Find where the given text appears and provide that cell's center as [X, Y] coordinate. 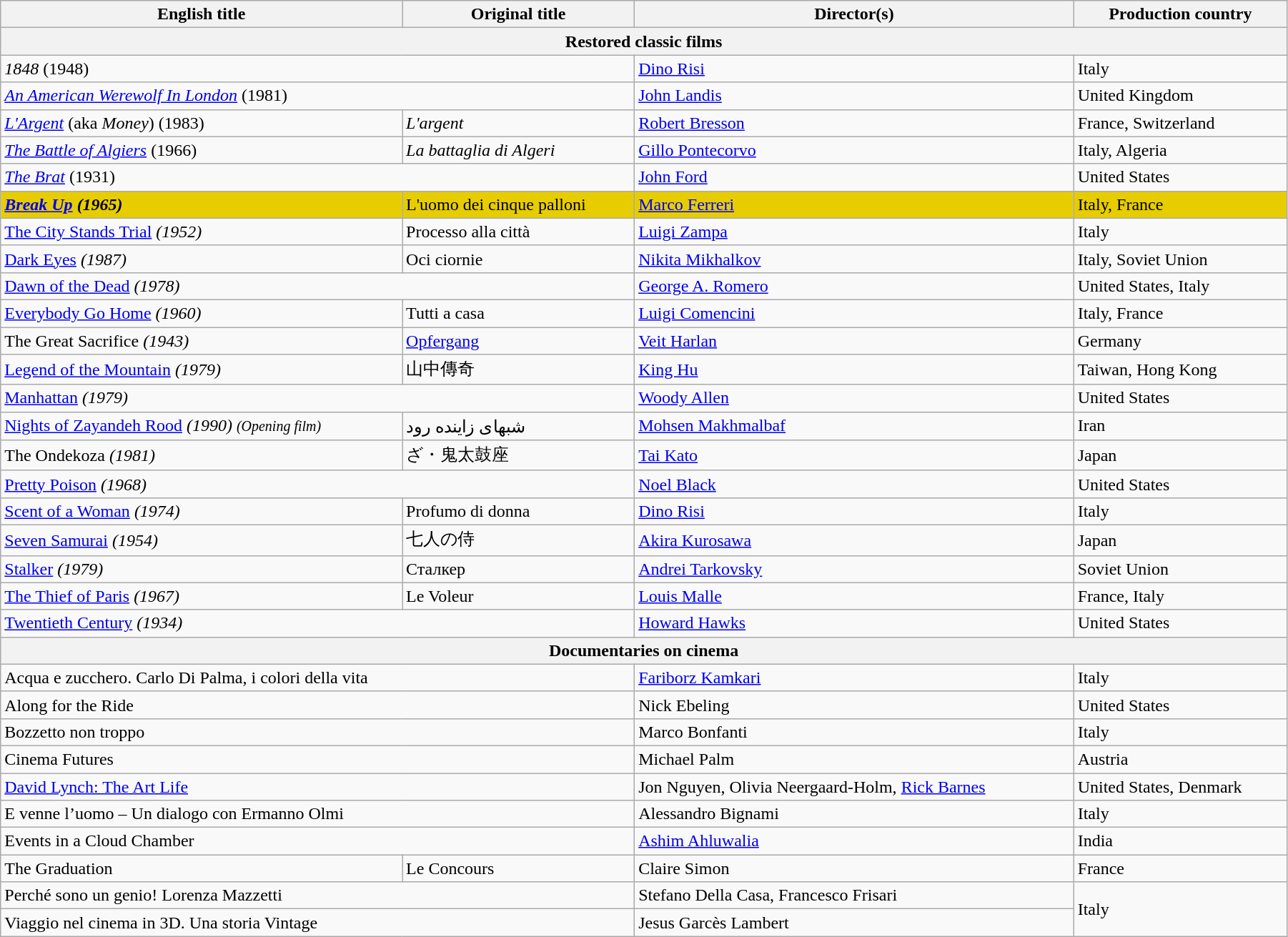
L'Argent (aka Money) (1983) [202, 123]
Perché sono un genio! Lorenza Mazzetti [317, 896]
Break Up (1965) [202, 204]
Italy, Soviet Union [1180, 259]
France, Switzerland [1180, 123]
Ashim Ahluwalia [855, 841]
Dawn of the Dead (1978) [317, 286]
Claire Simon [855, 868]
Nights of Zayandeh Rood (1990) (Opening film) [202, 426]
Dark Eyes (1987) [202, 259]
India [1180, 841]
Mohsen Makhmalbaf [855, 426]
The Graduation [202, 868]
George A. Romero [855, 286]
Jon Nguyen, Olivia Neergaard-Holm, Rick Barnes [855, 787]
The Brat (1931) [317, 177]
七人の侍 [519, 540]
Tai Kato [855, 456]
Viaggio nel cinema in 3D. Una storia Vintage [317, 923]
Gillo Pontecorvo [855, 150]
Jesus Garcès Lambert [855, 923]
The Great Sacrifice (1943) [202, 341]
Along for the Ride [317, 705]
Akira Kurosawa [855, 540]
Profumo di donna [519, 511]
United States, Italy [1180, 286]
Pretty Poison (1968) [317, 484]
Nikita Mikhalkov [855, 259]
Robert Bresson [855, 123]
Bozzetto non troppo [317, 732]
L'argent [519, 123]
Austria [1180, 759]
Luigi Comencini [855, 313]
Le Concours [519, 868]
Nick Ebeling [855, 705]
United Kingdom [1180, 96]
Woody Allen [855, 398]
Veit Harlan [855, 341]
Soviet Union [1180, 569]
The Thief of Paris (1967) [202, 596]
Processo alla città [519, 232]
شبهای زاینده رود [519, 426]
Restored classic films [644, 41]
The Battle of Algiers (1966) [202, 150]
Fariborz Kamkari [855, 678]
Michael Palm [855, 759]
Alessandro Bignami [855, 814]
Louis Malle [855, 596]
Documentaries on cinema [644, 650]
The City Stands Trial (1952) [202, 232]
King Hu [855, 370]
Noel Black [855, 484]
Tutti a casa [519, 313]
Marco Ferreri [855, 204]
Everybody Go Home (1960) [202, 313]
United States, Denmark [1180, 787]
France, Italy [1180, 596]
Director(s) [855, 14]
L'uomo dei cinque palloni [519, 204]
Seven Samurai (1954) [202, 540]
Twentieth Century (1934) [317, 623]
Marco Bonfanti [855, 732]
Howard Hawks [855, 623]
ざ・鬼太鼓座 [519, 456]
Luigi Zampa [855, 232]
Italy, Algeria [1180, 150]
山中傳奇 [519, 370]
La battaglia di Algeri [519, 150]
Taiwan, Hong Kong [1180, 370]
John Landis [855, 96]
Germany [1180, 341]
Legend of the Mountain (1979) [202, 370]
E venne l’uomo – Un dialogo con Ermanno Olmi [317, 814]
France [1180, 868]
Original title [519, 14]
The Ondekoza (1981) [202, 456]
David Lynch: The Art Life [317, 787]
Manhattan (1979) [317, 398]
Сталкер [519, 569]
Le Voleur [519, 596]
Andrei Tarkovsky [855, 569]
Cinema Futures [317, 759]
Stefano Della Casa, Francesco Frisari [855, 896]
Acqua e zucchero. Carlo Di Palma, i colori della vita [317, 678]
John Ford [855, 177]
Opfergang [519, 341]
An American Werewolf In London (1981) [317, 96]
Events in a Cloud Chamber [317, 841]
English title [202, 14]
Oci ciornie [519, 259]
1848 (1948) [317, 69]
Iran [1180, 426]
Scent of a Woman (1974) [202, 511]
Stalker (1979) [202, 569]
Production country [1180, 14]
